Extract the (x, y) coordinate from the center of the cell holding the provided text.  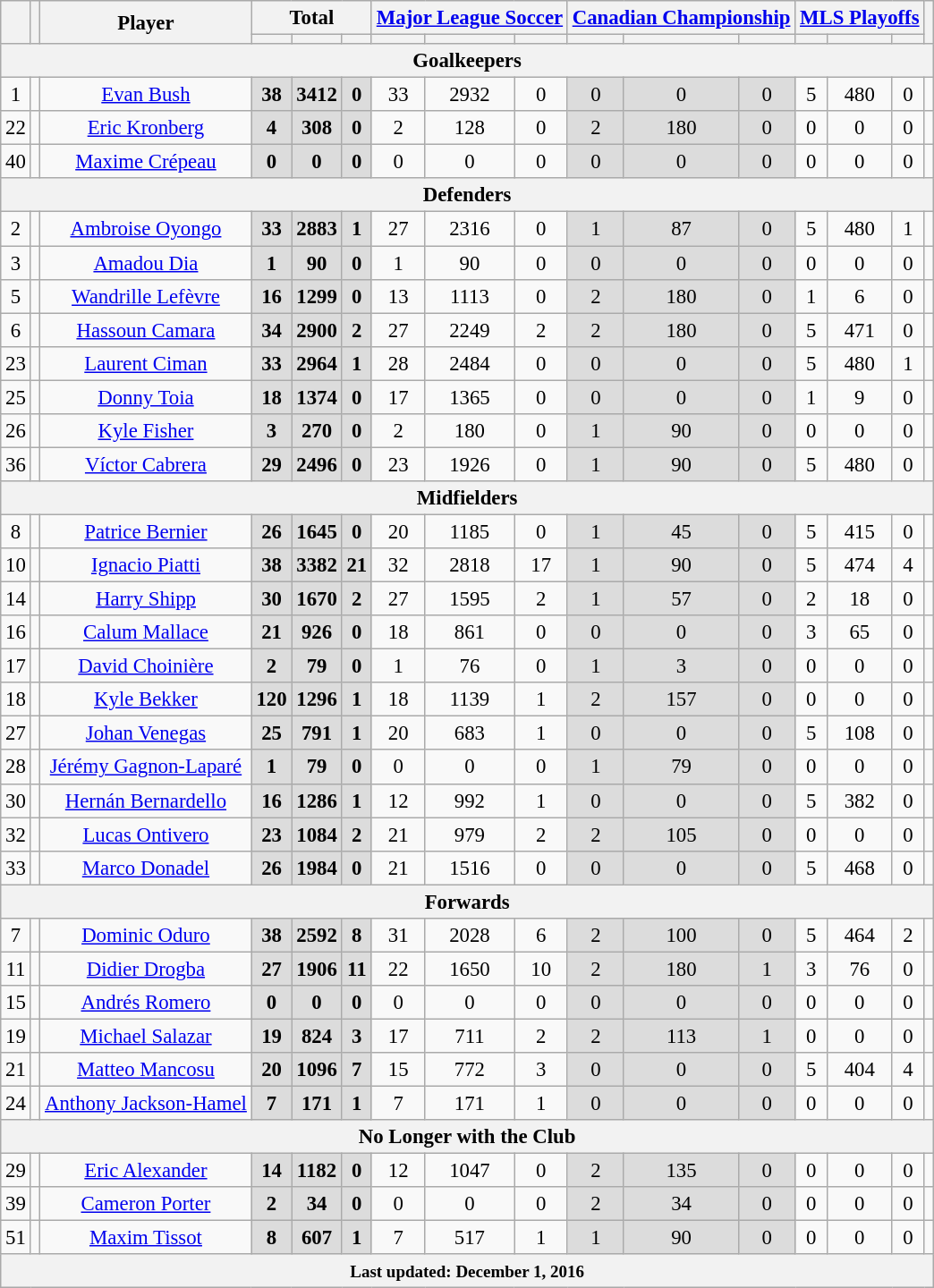
3412 (317, 95)
270 (317, 431)
Marco Donadel (146, 868)
Wandrille Lefèvre (146, 296)
Hernán Bernardello (146, 801)
Cameron Porter (146, 1204)
Canadian Championship (681, 18)
120 (272, 699)
Harry Shipp (146, 599)
1984 (317, 868)
1299 (317, 296)
108 (859, 733)
Didier Drogba (146, 969)
607 (317, 1238)
979 (470, 835)
772 (470, 1070)
Andrés Romero (146, 1003)
1084 (317, 835)
Midfielders (467, 498)
24 (16, 1104)
2028 (470, 936)
Matteo Mancosu (146, 1070)
Last updated: December 1, 2016 (467, 1271)
Hassoun Camara (146, 330)
36 (16, 464)
382 (859, 801)
Maxime Crépeau (146, 162)
31 (397, 936)
51 (16, 1238)
1516 (470, 868)
Defenders (467, 196)
517 (470, 1238)
474 (859, 565)
926 (317, 632)
13 (397, 296)
711 (470, 1036)
2592 (317, 936)
1645 (317, 531)
683 (470, 733)
113 (681, 1036)
105 (681, 835)
2883 (317, 229)
1670 (317, 599)
1286 (317, 801)
Lucas Ontivero (146, 835)
2496 (317, 464)
791 (317, 733)
MLS Playoffs (860, 18)
1365 (470, 397)
87 (681, 229)
Calum Mallace (146, 632)
1374 (317, 397)
1113 (470, 296)
2484 (470, 363)
1185 (470, 531)
Major League Soccer (469, 18)
Ambroise Oyongo (146, 229)
861 (470, 632)
824 (317, 1036)
1296 (317, 699)
Forwards (467, 902)
Jérémy Gagnon-Laparé (146, 767)
2818 (470, 565)
Maxim Tissot (146, 1238)
2316 (470, 229)
39 (16, 1204)
308 (317, 128)
415 (859, 531)
Patrice Bernier (146, 531)
40 (16, 162)
No Longer with the Club (467, 1137)
3382 (317, 565)
135 (681, 1171)
65 (859, 632)
Laurent Ciman (146, 363)
1650 (470, 969)
2964 (317, 363)
Kyle Bekker (146, 699)
128 (470, 128)
Amadou Dia (146, 263)
2249 (470, 330)
471 (859, 330)
Player (146, 22)
2900 (317, 330)
1047 (470, 1171)
Johan Venegas (146, 733)
1182 (317, 1171)
David Choinière (146, 666)
1139 (470, 699)
Anthony Jackson-Hamel (146, 1104)
464 (859, 936)
Goalkeepers (467, 61)
Eric Alexander (146, 1171)
1906 (317, 969)
Michael Salazar (146, 1036)
Dominic Oduro (146, 936)
Total (311, 18)
404 (859, 1070)
1595 (470, 599)
100 (681, 936)
9 (859, 397)
45 (681, 531)
57 (681, 599)
Evan Bush (146, 95)
2932 (470, 95)
Kyle Fisher (146, 431)
Víctor Cabrera (146, 464)
468 (859, 868)
992 (470, 801)
1096 (317, 1070)
157 (681, 699)
Eric Kronberg (146, 128)
Donny Toia (146, 397)
1926 (470, 464)
Ignacio Piatti (146, 565)
